Search for the cell housing the specified text and yield its [X, Y] center coordinate. 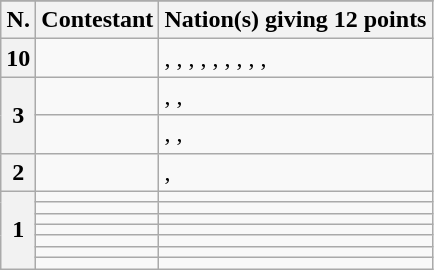
N. [18, 20]
, , , , , , , , , [296, 58]
Nation(s) giving 12 points [296, 20]
Contestant [98, 20]
10 [18, 58]
1 [18, 230]
3 [18, 115]
2 [18, 172]
, [296, 172]
